For the text-containing cell, return its midpoint in (X, Y) coordinate format. 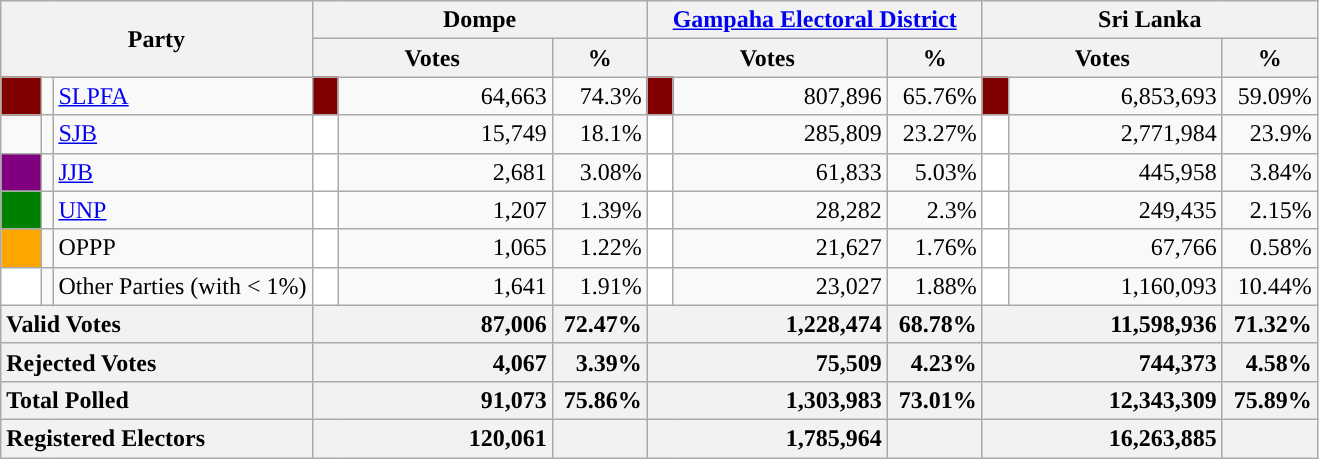
64,663 (445, 96)
23.9% (1270, 134)
75.89% (1270, 400)
59.09% (1270, 96)
2,681 (445, 172)
1,303,983 (767, 400)
12,343,309 (1102, 400)
Party (156, 39)
1.39% (600, 210)
28,282 (780, 210)
87,006 (432, 324)
74.3% (600, 96)
4,067 (432, 362)
4.58% (1270, 362)
2.15% (1270, 210)
744,373 (1102, 362)
Rejected Votes (156, 362)
1,641 (445, 286)
3.84% (1270, 172)
JJB (182, 172)
0.58% (1270, 248)
6,853,693 (1115, 96)
71.32% (1270, 324)
UNP (182, 210)
1.22% (600, 248)
18.1% (600, 134)
1,065 (445, 248)
75.86% (600, 400)
11,598,936 (1102, 324)
16,263,885 (1102, 438)
Registered Electors (156, 438)
61,833 (780, 172)
3.08% (600, 172)
SJB (182, 134)
67,766 (1115, 248)
23,027 (780, 286)
1.88% (934, 286)
72.47% (600, 324)
15,749 (445, 134)
10.44% (1270, 286)
285,809 (780, 134)
2.3% (934, 210)
5.03% (934, 172)
3.39% (600, 362)
65.76% (934, 96)
1,207 (445, 210)
Valid Votes (156, 324)
OPPP (182, 248)
68.78% (934, 324)
1.76% (934, 248)
Dompe (480, 20)
4.23% (934, 362)
SLPFA (182, 96)
91,073 (432, 400)
1.91% (600, 286)
120,061 (432, 438)
21,627 (780, 248)
1,785,964 (767, 438)
73.01% (934, 400)
Sri Lanka (1150, 20)
807,896 (780, 96)
Other Parties (with < 1%) (182, 286)
Total Polled (156, 400)
249,435 (1115, 210)
Gampaha Electoral District (814, 20)
1,228,474 (767, 324)
445,958 (1115, 172)
1,160,093 (1115, 286)
75,509 (767, 362)
2,771,984 (1115, 134)
23.27% (934, 134)
